From the cell containing the given text, extract its center point as [x, y] coordinate. 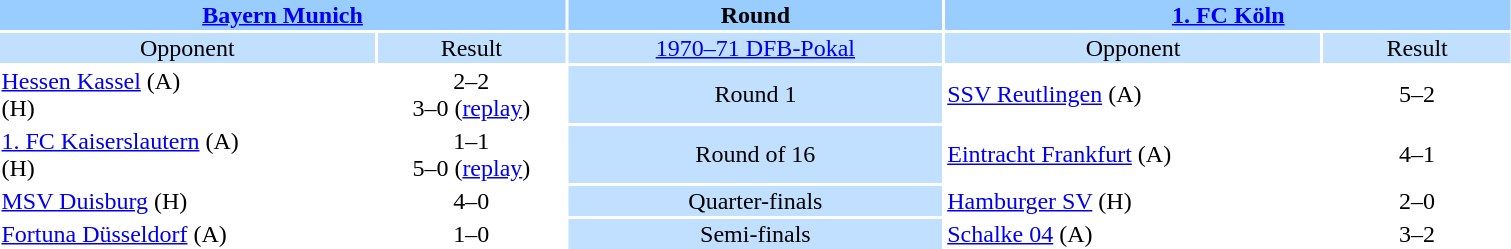
Round 1 [756, 94]
Bayern Munich [282, 15]
1. FC Kaiserslautern (A) (H) [188, 154]
2–2 3–0 (replay) [472, 94]
Fortuna Düsseldorf (A) [188, 234]
4–0 [472, 201]
Eintracht Frankfurt (A) [1134, 154]
1970–71 DFB-Pokal [756, 48]
2–0 [1416, 201]
1–0 [472, 234]
1. FC Köln [1228, 15]
5–2 [1416, 94]
Quarter-finals [756, 201]
3–2 [1416, 234]
Round [756, 15]
SSV Reutlingen (A) [1134, 94]
1–1 5–0 (replay) [472, 154]
Hessen Kassel (A) (H) [188, 94]
MSV Duisburg (H) [188, 201]
Round of 16 [756, 154]
Semi-finals [756, 234]
Schalke 04 (A) [1134, 234]
4–1 [1416, 154]
Hamburger SV (H) [1134, 201]
